Determine the (X, Y) coordinate at the center of the cell enclosing the given text.  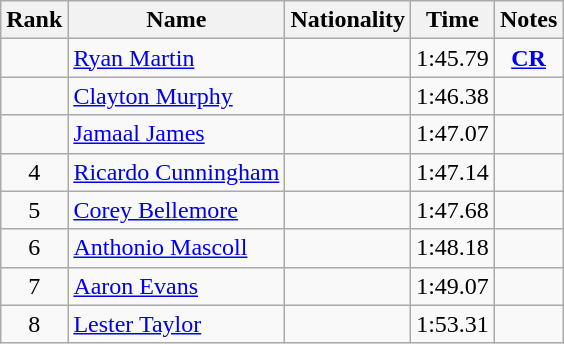
6 (34, 248)
1:46.38 (453, 96)
Rank (34, 20)
Nationality (348, 20)
5 (34, 210)
1:47.07 (453, 134)
Ricardo Cunningham (176, 172)
Corey Bellemore (176, 210)
Jamaal James (176, 134)
1:45.79 (453, 58)
Notes (528, 20)
Ryan Martin (176, 58)
1:47.68 (453, 210)
Aaron Evans (176, 286)
7 (34, 286)
Time (453, 20)
1:47.14 (453, 172)
1:49.07 (453, 286)
Name (176, 20)
1:48.18 (453, 248)
Lester Taylor (176, 324)
4 (34, 172)
1:53.31 (453, 324)
8 (34, 324)
Anthonio Mascoll (176, 248)
Clayton Murphy (176, 96)
CR (528, 58)
